Identify which cell holds the provided text, then report its (x, y) central coordinate. 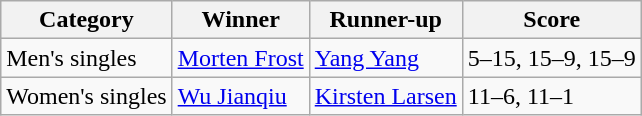
Women's singles (86, 96)
Men's singles (86, 58)
Score (552, 20)
11–6, 11–1 (552, 96)
Kirsten Larsen (386, 96)
Winner (240, 20)
Category (86, 20)
Runner-up (386, 20)
Wu Jianqiu (240, 96)
5–15, 15–9, 15–9 (552, 58)
Morten Frost (240, 58)
Yang Yang (386, 58)
